Capture the cell that displays the provided text and extract its [X, Y] central coordinate. 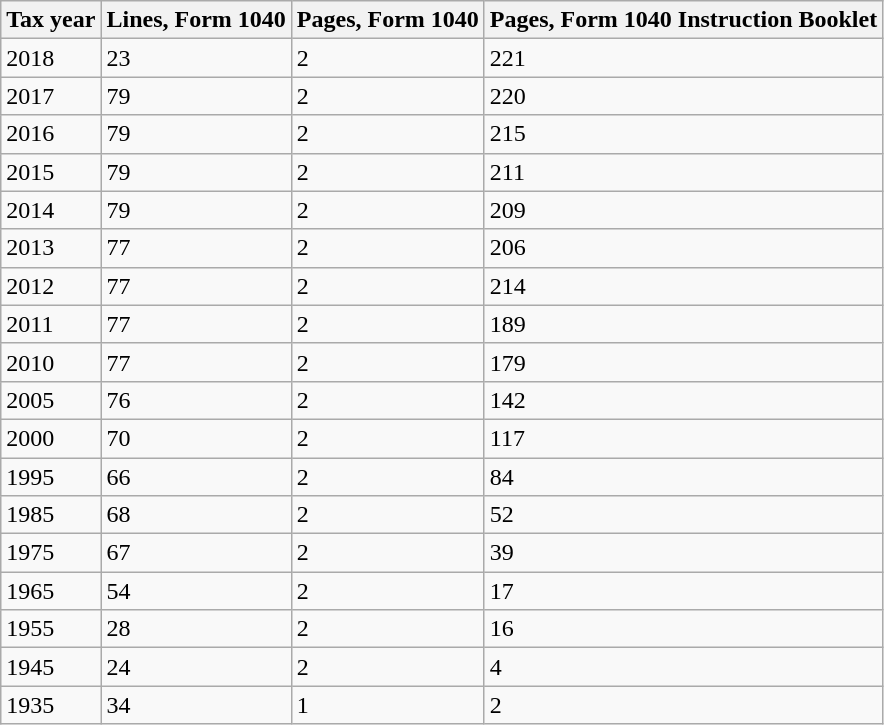
2000 [51, 438]
220 [683, 96]
209 [683, 210]
Lines, Form 1040 [196, 20]
68 [196, 515]
221 [683, 58]
2005 [51, 400]
189 [683, 324]
2011 [51, 324]
Pages, Form 1040 Instruction Booklet [683, 20]
2012 [51, 286]
2015 [51, 172]
2018 [51, 58]
34 [196, 705]
211 [683, 172]
2013 [51, 248]
67 [196, 553]
17 [683, 591]
214 [683, 286]
52 [683, 515]
1945 [51, 667]
4 [683, 667]
2014 [51, 210]
54 [196, 591]
76 [196, 400]
70 [196, 438]
215 [683, 134]
1995 [51, 477]
Tax year [51, 20]
2017 [51, 96]
2016 [51, 134]
1955 [51, 629]
1 [388, 705]
142 [683, 400]
66 [196, 477]
2010 [51, 362]
1965 [51, 591]
1985 [51, 515]
23 [196, 58]
179 [683, 362]
16 [683, 629]
Pages, Form 1040 [388, 20]
28 [196, 629]
24 [196, 667]
206 [683, 248]
39 [683, 553]
1975 [51, 553]
117 [683, 438]
1935 [51, 705]
84 [683, 477]
